Return [X, Y] of the center of cell containing provided text 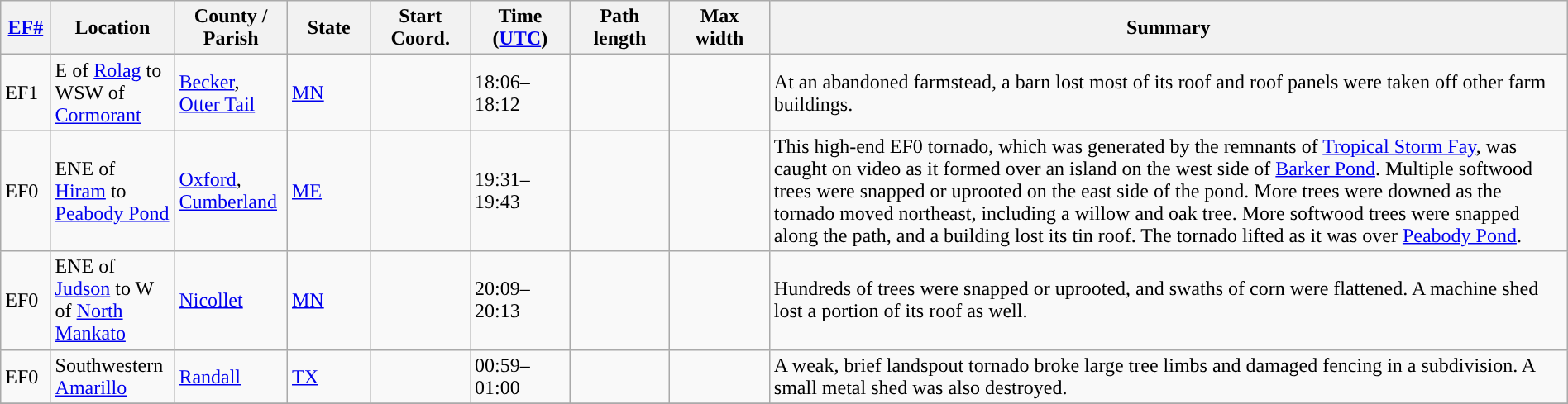
Max width [719, 28]
ENE of Hiram to Peabody Pond [112, 191]
County / Parish [232, 28]
00:59–01:00 [521, 377]
Hundreds of trees were snapped or uprooted, and swaths of corn were flattened. A machine shed lost a portion of its roof as well. [1168, 301]
Time (UTC) [521, 28]
Oxford, Cumberland [232, 191]
19:31–19:43 [521, 191]
EF# [26, 28]
20:09–20:13 [521, 301]
A weak, brief landspout tornado broke large tree limbs and damaged fencing in a subdivision. A small metal shed was also destroyed. [1168, 377]
State [328, 28]
Summary [1168, 28]
Randall [232, 377]
ENE of Judson to W of North Mankato [112, 301]
At an abandoned farmstead, a barn lost most of its roof and roof panels were taken off other farm buildings. [1168, 93]
E of Rolag to WSW of Cormorant [112, 93]
Southwestern Amarillo [112, 377]
EF1 [26, 93]
TX [328, 377]
18:06–18:12 [521, 93]
Path length [620, 28]
Location [112, 28]
Becker, Otter Tail [232, 93]
Start Coord. [420, 28]
Nicollet [232, 301]
ME [328, 191]
